Output the [x, y] coordinate of the center of the cell containing the given text.  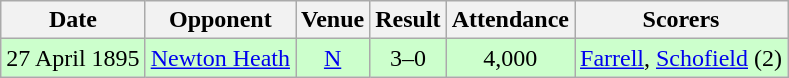
Scorers [680, 20]
Result [408, 20]
27 April 1895 [73, 58]
Attendance [510, 20]
Opponent [220, 20]
N [333, 58]
3–0 [408, 58]
Date [73, 20]
4,000 [510, 58]
Venue [333, 20]
Newton Heath [220, 58]
Farrell, Schofield (2) [680, 58]
